From the cell containing the given text, extract its center point as [x, y] coordinate. 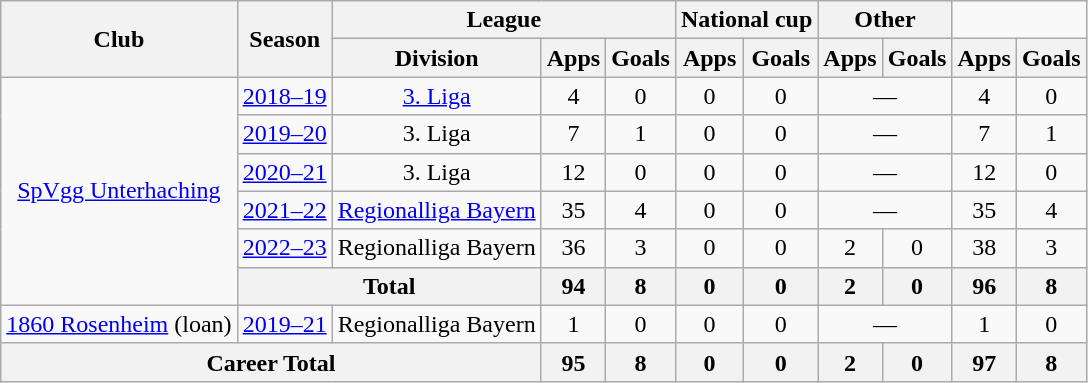
94 [573, 286]
2019–21 [284, 324]
League [504, 20]
36 [573, 248]
Career Total [271, 362]
SpVgg Unterhaching [119, 191]
2022–23 [284, 248]
Division [436, 58]
95 [573, 362]
2018–19 [284, 96]
96 [984, 286]
38 [984, 248]
National cup [746, 20]
Total [389, 286]
Other [885, 20]
2021–22 [284, 210]
97 [984, 362]
Club [119, 39]
Season [284, 39]
1860 Rosenheim (loan) [119, 324]
2020–21 [284, 172]
2019–20 [284, 134]
